Output the (x, y) coordinate of the center of the cell containing the given text.  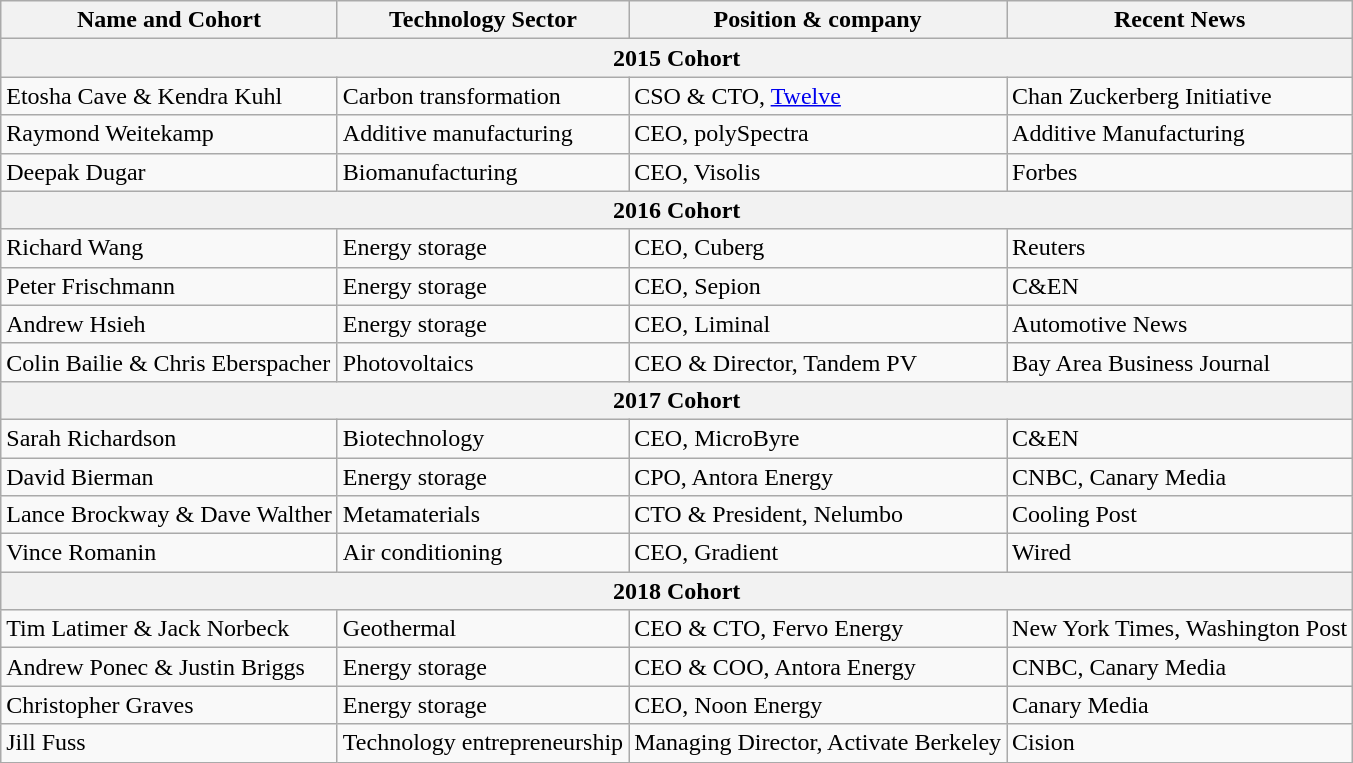
Biotechnology (482, 438)
2016 Cohort (677, 210)
Colin Bailie & Chris Eberspacher (170, 362)
Richard Wang (170, 248)
Andrew Hsieh (170, 324)
CEO, Gradient (818, 553)
Metamaterials (482, 515)
Additive Manufacturing (1180, 134)
Lance Brockway & Dave Walther (170, 515)
Jill Fuss (170, 743)
Peter Frischmann (170, 286)
Canary Media (1180, 705)
Raymond Weitekamp (170, 134)
Wired (1180, 553)
CEO, Visolis (818, 172)
Cooling Post (1180, 515)
CEO, MicroByre (818, 438)
Managing Director, Activate Berkeley (818, 743)
2015 Cohort (677, 58)
Cision (1180, 743)
Geothermal (482, 629)
Biomanufacturing (482, 172)
Tim Latimer & Jack Norbeck (170, 629)
Bay Area Business Journal (1180, 362)
Etosha Cave & Kendra Kuhl (170, 96)
2018 Cohort (677, 591)
Carbon transformation (482, 96)
Automotive News (1180, 324)
Technology entrepreneurship (482, 743)
CEO, Sepion (818, 286)
CPO, Antora Energy (818, 477)
Andrew Ponec & Justin Briggs (170, 667)
Christopher Graves (170, 705)
Vince Romanin (170, 553)
CEO, polySpectra (818, 134)
Deepak Dugar (170, 172)
Sarah Richardson (170, 438)
Technology Sector (482, 20)
CTO & President, Nelumbo (818, 515)
Position & company (818, 20)
CEO & Director, Tandem PV (818, 362)
2017 Cohort (677, 400)
CEO & CTO, Fervo Energy (818, 629)
CSO & CTO, Twelve (818, 96)
Name and Cohort (170, 20)
Recent News (1180, 20)
CEO, Noon Energy (818, 705)
CEO, Liminal (818, 324)
Reuters (1180, 248)
Additive manufacturing (482, 134)
New York Times, Washington Post (1180, 629)
Photovoltaics (482, 362)
CEO, Cuberg (818, 248)
David Bierman (170, 477)
Air conditioning (482, 553)
CEO & COO, Antora Energy (818, 667)
Forbes (1180, 172)
Chan Zuckerberg Initiative (1180, 96)
